Find where the given text appears and provide that cell's center as [X, Y] coordinate. 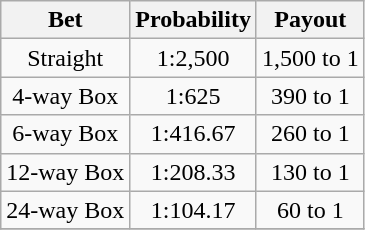
24-way Box [66, 210]
1:2,500 [194, 58]
1:625 [194, 96]
1:104.17 [194, 210]
1,500 to 1 [310, 58]
Probability [194, 20]
Bet [66, 20]
130 to 1 [310, 172]
4-way Box [66, 96]
390 to 1 [310, 96]
60 to 1 [310, 210]
Payout [310, 20]
1:208.33 [194, 172]
Straight [66, 58]
12-way Box [66, 172]
6-way Box [66, 134]
260 to 1 [310, 134]
1:416.67 [194, 134]
